Output the (X, Y) coordinate of the center of the cell containing the given text.  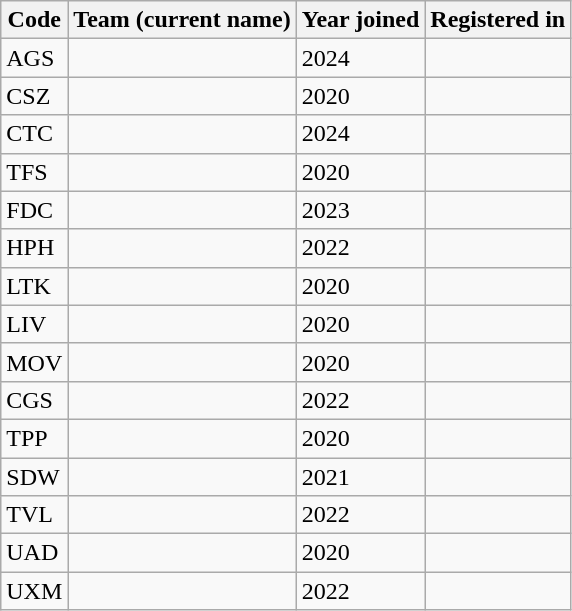
TFS (34, 172)
FDC (34, 210)
Code (34, 20)
LTK (34, 286)
UAD (34, 553)
TVL (34, 515)
CTC (34, 134)
UXM (34, 591)
CGS (34, 400)
2021 (360, 477)
HPH (34, 248)
2023 (360, 210)
Year joined (360, 20)
LIV (34, 324)
AGS (34, 58)
SDW (34, 477)
Registered in (498, 20)
CSZ (34, 96)
TPP (34, 438)
Team (current name) (182, 20)
MOV (34, 362)
